Provide the [x, y] coordinate of the cell's center where the given text is located.  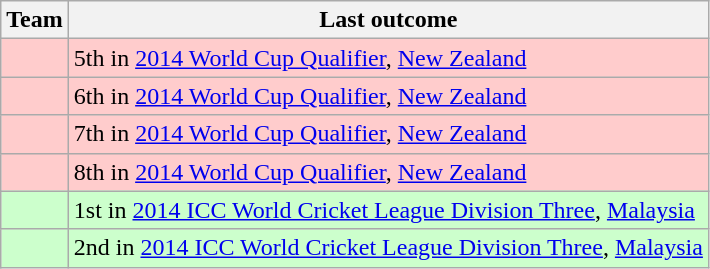
6th in 2014 World Cup Qualifier, New Zealand [388, 96]
5th in 2014 World Cup Qualifier, New Zealand [388, 58]
2nd in 2014 ICC World Cricket League Division Three, Malaysia [388, 248]
1st in 2014 ICC World Cricket League Division Three, Malaysia [388, 210]
8th in 2014 World Cup Qualifier, New Zealand [388, 172]
Last outcome [388, 20]
Team [35, 20]
7th in 2014 World Cup Qualifier, New Zealand [388, 134]
